Return the (x, y) coordinate for the center point of the cell that contains the specified text.  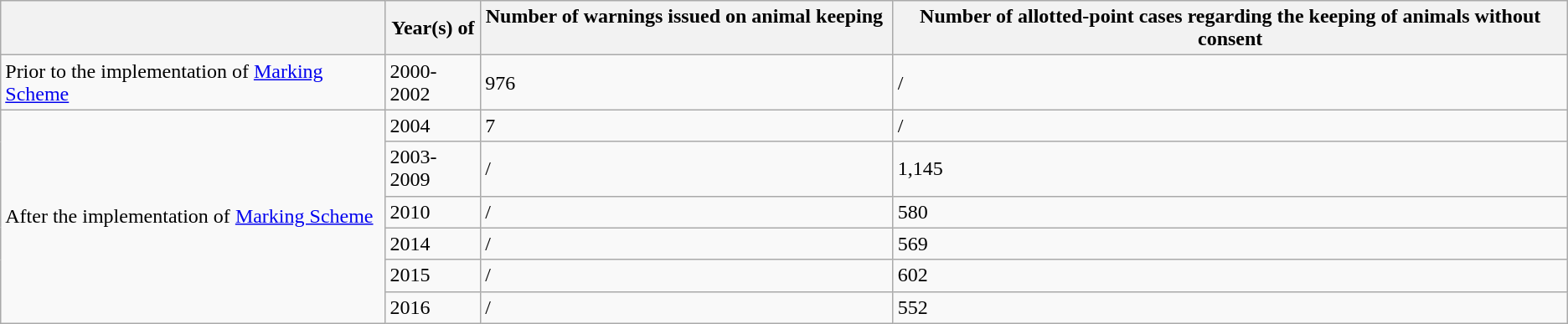
Prior to the implementation of Marking Scheme (193, 82)
Number of warnings issued on animal keeping (687, 28)
2000-2002 (433, 82)
2016 (433, 307)
Year(s) of (433, 28)
Number of allotted-point cases regarding the keeping of animals without consent (1230, 28)
7 (687, 126)
2010 (433, 212)
2014 (433, 244)
552 (1230, 307)
2004 (433, 126)
602 (1230, 275)
1,145 (1230, 169)
After the implementation of Marking Scheme (193, 216)
2015 (433, 275)
569 (1230, 244)
580 (1230, 212)
2003-2009 (433, 169)
976 (687, 82)
